Return [x, y] of the center of cell containing provided text 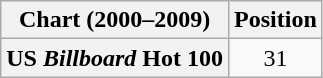
31 [276, 58]
Position [276, 20]
US Billboard Hot 100 [115, 58]
Chart (2000–2009) [115, 20]
